Scan for the cell matching the given text and deliver its [X, Y] coordinate at center. 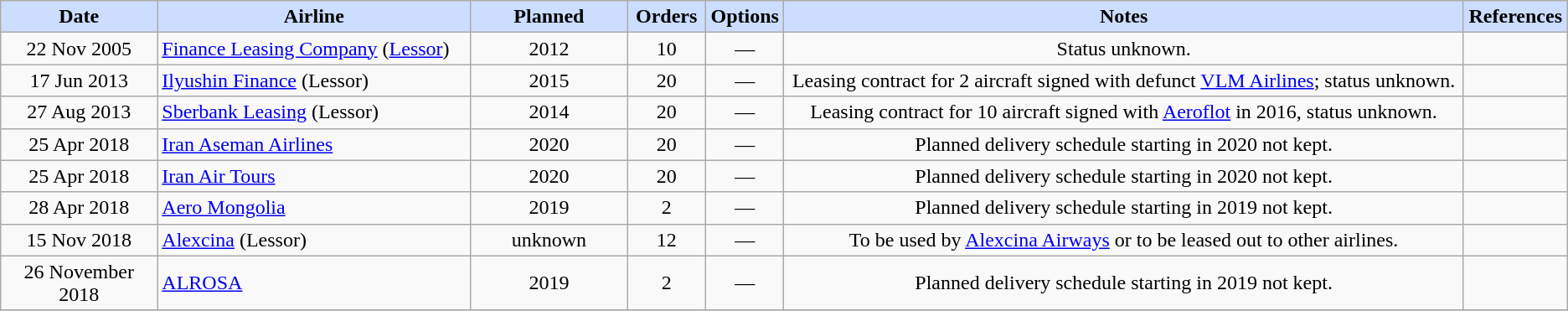
15 Nov 2018 [79, 240]
Aero Mongolia [314, 208]
Finance Leasing Company (Lessor) [314, 49]
2014 [549, 112]
Date [79, 17]
Airline [314, 17]
2015 [549, 80]
unknown [549, 240]
28 Apr 2018 [79, 208]
27 Aug 2013 [79, 112]
Options [745, 17]
12 [667, 240]
Alexcina (Lessor) [314, 240]
Iran Air Tours [314, 176]
Leasing contract for 10 aircraft signed with Aeroflot in 2016, status unknown. [1124, 112]
Iran Aseman Airlines [314, 144]
Orders [667, 17]
26 November 2018 [79, 283]
Planned [549, 17]
References [1515, 17]
Ilyushin Finance (Lessor) [314, 80]
To be used by Alexcina Airways or to be leased out to other airlines. [1124, 240]
2012 [549, 49]
ALROSA [314, 283]
17 Jun 2013 [79, 80]
10 [667, 49]
Notes [1124, 17]
22 Nov 2005 [79, 49]
Leasing contract for 2 aircraft signed with defunct VLM Airlines; status unknown. [1124, 80]
Status unknown. [1124, 49]
Sberbank Leasing (Lessor) [314, 112]
